Extract the [X, Y] coordinate from the center of the cell holding the provided text.  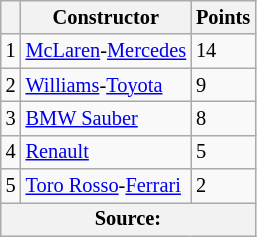
Renault [106, 152]
1 [11, 51]
Williams-Toyota [106, 85]
4 [11, 152]
BMW Sauber [106, 118]
Constructor [106, 17]
14 [223, 51]
McLaren-Mercedes [106, 51]
Toro Rosso-Ferrari [106, 186]
8 [223, 118]
Source: [128, 219]
Points [223, 17]
3 [11, 118]
9 [223, 85]
